Return the (x, y) coordinate for the center point of the cell that contains the specified text.  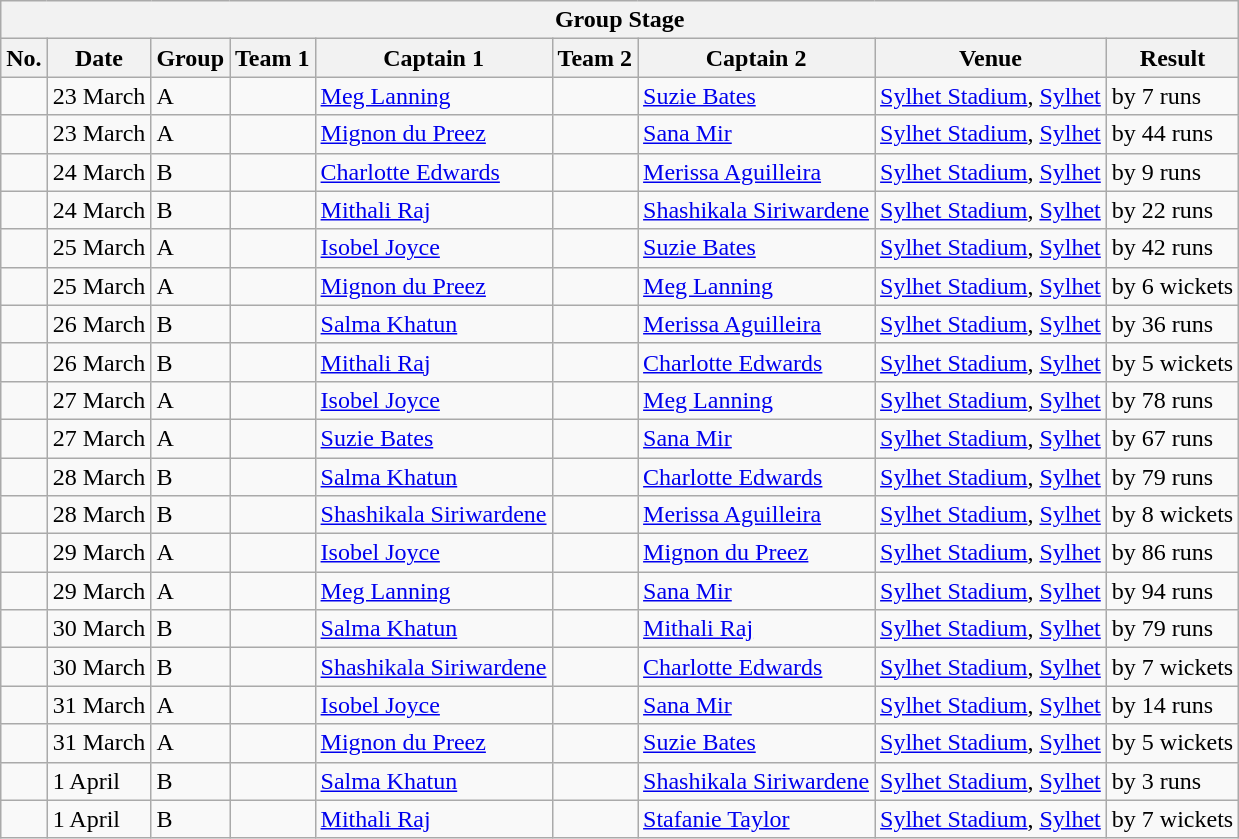
Captain 1 (434, 58)
by 7 runs (1172, 96)
by 44 runs (1172, 134)
by 22 runs (1172, 210)
Group (190, 58)
Result (1172, 58)
No. (24, 58)
Team 1 (273, 58)
Captain 2 (756, 58)
by 14 runs (1172, 705)
Group Stage (620, 20)
Date (99, 58)
Team 2 (595, 58)
by 8 wickets (1172, 515)
by 67 runs (1172, 438)
by 6 wickets (1172, 286)
by 86 runs (1172, 553)
by 78 runs (1172, 400)
Venue (991, 58)
by 42 runs (1172, 248)
Stafanie Taylor (756, 819)
by 3 runs (1172, 781)
by 9 runs (1172, 172)
by 36 runs (1172, 324)
by 94 runs (1172, 591)
